From the cell containing the given text, extract its center point as (x, y) coordinate. 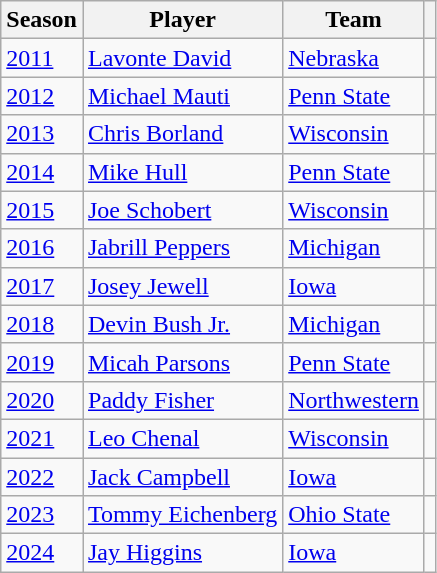
Jay Higgins (182, 553)
Leo Chenal (182, 438)
2022 (42, 477)
2014 (42, 172)
Michael Mauti (182, 96)
2021 (42, 438)
2013 (42, 134)
Jack Campbell (182, 477)
Player (182, 20)
2020 (42, 400)
Mike Hull (182, 172)
2016 (42, 248)
2017 (42, 286)
Micah Parsons (182, 362)
2023 (42, 515)
Season (42, 20)
2018 (42, 324)
2015 (42, 210)
Paddy Fisher (182, 400)
Joe Schobert (182, 210)
Devin Bush Jr. (182, 324)
2024 (42, 553)
Nebraska (354, 58)
Chris Borland (182, 134)
Lavonte David (182, 58)
Tommy Eichenberg (182, 515)
Jabrill Peppers (182, 248)
2012 (42, 96)
Josey Jewell (182, 286)
Northwestern (354, 400)
2019 (42, 362)
2011 (42, 58)
Ohio State (354, 515)
Team (354, 20)
